Find where the given text appears and provide that cell's center as (X, Y) coordinate. 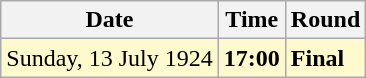
Sunday, 13 July 1924 (110, 58)
Final (325, 58)
17:00 (252, 58)
Date (110, 20)
Round (325, 20)
Time (252, 20)
